Extract the (x, y) coordinate from the center of the cell holding the provided text.  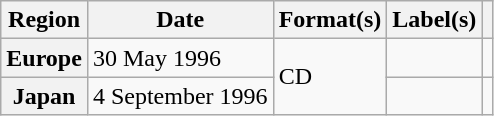
Region (44, 20)
Europe (44, 58)
Label(s) (434, 20)
Date (180, 20)
CD (330, 77)
Format(s) (330, 20)
4 September 1996 (180, 96)
Japan (44, 96)
30 May 1996 (180, 58)
